Find where the given text appears and provide that cell's center as [X, Y] coordinate. 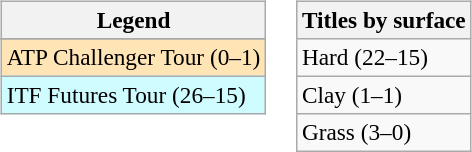
ATP Challenger Tour (0–1) [133, 57]
Grass (3–0) [384, 133]
Hard (22–15) [384, 57]
Titles by surface [384, 20]
ITF Futures Tour (26–15) [133, 95]
Legend [133, 20]
Clay (1–1) [384, 95]
